Return the (x, y) coordinate for the center point of the cell that contains the specified text.  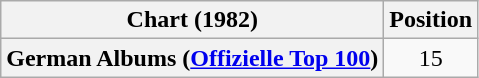
15 (431, 58)
Position (431, 20)
Chart (1982) (192, 20)
German Albums (Offizielle Top 100) (192, 58)
